Extract the (x, y) coordinate from the center of the cell holding the provided text.  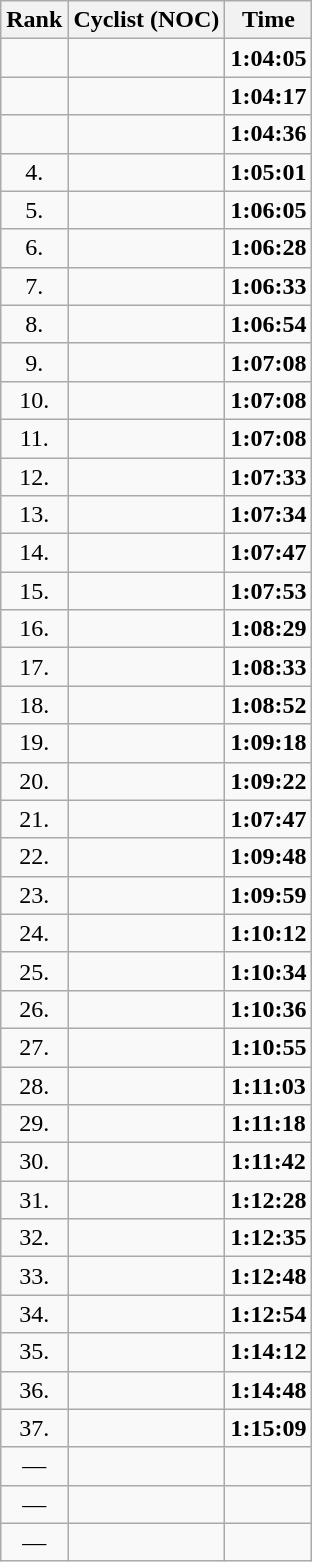
9. (34, 362)
1:08:33 (268, 667)
13. (34, 515)
Rank (34, 20)
1:12:35 (268, 1238)
1:15:09 (268, 1428)
34. (34, 1314)
1:08:29 (268, 629)
1:09:48 (268, 857)
11. (34, 438)
27. (34, 1047)
7. (34, 286)
1:04:05 (268, 58)
36. (34, 1390)
1:07:34 (268, 515)
20. (34, 781)
1:07:53 (268, 591)
37. (34, 1428)
1:07:33 (268, 477)
1:06:54 (268, 324)
19. (34, 743)
33. (34, 1276)
1:09:22 (268, 781)
1:05:01 (268, 172)
6. (34, 248)
1:14:12 (268, 1352)
1:12:54 (268, 1314)
29. (34, 1124)
1:12:48 (268, 1276)
12. (34, 477)
1:14:48 (268, 1390)
1:11:03 (268, 1085)
14. (34, 553)
5. (34, 210)
17. (34, 667)
24. (34, 933)
23. (34, 895)
1:08:52 (268, 705)
1:06:33 (268, 286)
28. (34, 1085)
4. (34, 172)
18. (34, 705)
35. (34, 1352)
32. (34, 1238)
21. (34, 819)
10. (34, 400)
16. (34, 629)
1:09:59 (268, 895)
1:11:18 (268, 1124)
8. (34, 324)
1:06:28 (268, 248)
1:10:36 (268, 1009)
22. (34, 857)
26. (34, 1009)
1:04:36 (268, 134)
1:10:55 (268, 1047)
Cyclist (NOC) (146, 20)
1:04:17 (268, 96)
1:10:34 (268, 971)
1:09:18 (268, 743)
25. (34, 971)
1:12:28 (268, 1200)
30. (34, 1162)
1:10:12 (268, 933)
31. (34, 1200)
1:11:42 (268, 1162)
15. (34, 591)
Time (268, 20)
1:06:05 (268, 210)
